Provide the (x, y) coordinate of the cell's center where the given text is located.  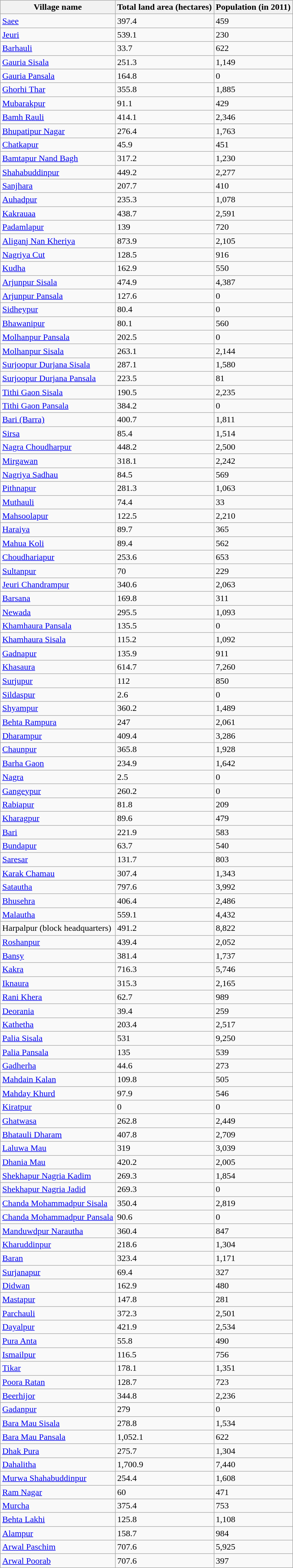
279 (164, 1409)
128.5 (164, 255)
372.3 (164, 1313)
Bari (Barra) (58, 420)
414.1 (164, 117)
1,700.9 (164, 1464)
223.5 (164, 378)
2,210 (253, 516)
2,105 (253, 241)
Chaunpur (58, 750)
797.6 (164, 887)
421.9 (164, 1327)
Mirgawan (58, 461)
169.8 (164, 598)
190.5 (164, 392)
Bhusehra (58, 901)
Auhadpur (58, 200)
1,642 (253, 763)
Jeuri Chandrampur (58, 584)
63.7 (164, 846)
2,061 (253, 722)
251.3 (164, 62)
Surjoopur Durjana Sisala (58, 364)
1,171 (253, 1258)
33 (253, 502)
Molhanpur Sisala (58, 351)
Rabiapur (58, 804)
33.7 (164, 48)
Sildaspur (58, 695)
420.2 (164, 1162)
583 (253, 832)
323.4 (164, 1258)
Gangeypur (58, 791)
Chanda Mohammadpur Sisala (58, 1203)
109.8 (164, 1080)
327 (253, 1272)
911 (253, 653)
Arjunpur Sisala (58, 282)
1,854 (253, 1176)
164.8 (164, 76)
1,149 (253, 62)
Mahsoolapur (58, 516)
Ghatwasa (58, 1121)
Shekhapur Nagria Jadid (58, 1189)
89.6 (164, 818)
45.9 (164, 144)
Gauria Sisala (58, 62)
89.4 (164, 543)
Mahday Khurd (58, 1093)
474.9 (164, 282)
480 (253, 1286)
Laluwa Mau (58, 1148)
1,078 (253, 200)
Aliganj Nan Kheriya (58, 241)
Bara Mau Sisala (58, 1423)
438.7 (164, 213)
360.2 (164, 708)
307.4 (164, 873)
319 (164, 1148)
84.5 (164, 475)
Deorania (58, 1011)
490 (253, 1341)
397 (253, 1561)
Palia Sisala (58, 1038)
1,514 (253, 433)
2,165 (253, 983)
Baran (58, 1258)
207.7 (164, 186)
Pura Anta (58, 1341)
Iknaura (58, 983)
2,235 (253, 392)
81 (253, 378)
122.5 (164, 516)
Behta Rampura (58, 722)
479 (253, 818)
539.1 (164, 35)
720 (253, 227)
Bundapur (58, 846)
276.4 (164, 131)
112 (164, 681)
1,737 (253, 956)
Saresar (58, 860)
400.7 (164, 420)
1,928 (253, 750)
311 (253, 598)
439.4 (164, 942)
125.8 (164, 1520)
Murcha (58, 1506)
97.9 (164, 1093)
Bamh Rauli (58, 117)
1,063 (253, 488)
Population (in 2011) (253, 7)
384.2 (164, 406)
39.4 (164, 1011)
2,005 (253, 1162)
89.7 (164, 530)
135 (164, 1052)
1,108 (253, 1520)
315.3 (164, 983)
127.6 (164, 296)
Mubarakpur (58, 103)
247 (164, 722)
Shahabuddinpur (58, 172)
569 (253, 475)
Karak Chamau (58, 873)
262.8 (164, 1121)
135.5 (164, 626)
409.4 (164, 736)
Didwan (58, 1286)
235.3 (164, 200)
275.7 (164, 1451)
295.5 (164, 612)
410 (253, 186)
2.6 (164, 695)
147.8 (164, 1300)
229 (253, 571)
4,432 (253, 915)
139 (164, 227)
281.3 (164, 488)
2,591 (253, 213)
1,885 (253, 90)
Total land area (hectares) (164, 7)
Dhak Pura (58, 1451)
Kharagpur (58, 818)
Harpalpur (block headquarters) (58, 928)
Barha Gaon (58, 763)
2,517 (253, 1024)
Chanda Mohammadpur Pansala (58, 1217)
3,992 (253, 887)
Satautha (58, 887)
2,144 (253, 351)
407.8 (164, 1135)
Surjoopur Durjana Pansala (58, 378)
Bhawanipur (58, 323)
Murwa Shahabuddinpur (58, 1478)
1,093 (253, 612)
406.4 (164, 901)
Nagriya Cut (58, 255)
1,230 (253, 158)
2,501 (253, 1313)
Kudha (58, 268)
1,811 (253, 420)
Manduwdpur Narautha (58, 1231)
2,819 (253, 1203)
560 (253, 323)
2,449 (253, 1121)
562 (253, 543)
Newada (58, 612)
Behta Lakhi (58, 1520)
1,489 (253, 708)
1,534 (253, 1423)
Tithi Gaon Pansala (58, 406)
Sanjhara (58, 186)
Tikar (58, 1368)
2.5 (164, 777)
491.2 (164, 928)
5,746 (253, 969)
2,277 (253, 172)
Barhauli (58, 48)
Padamlapur (58, 227)
74.4 (164, 502)
Khamhaura Sisala (58, 640)
Choudhariapur (58, 557)
81.8 (164, 804)
Gauria Pansala (58, 76)
259 (253, 1011)
365 (253, 530)
2,063 (253, 584)
449.2 (164, 172)
2,052 (253, 942)
873.9 (164, 241)
203.4 (164, 1024)
448.2 (164, 447)
397.4 (164, 21)
Alampur (58, 1533)
278.8 (164, 1423)
Surjanapur (58, 1272)
984 (253, 1533)
614.7 (164, 667)
273 (253, 1066)
847 (253, 1231)
260.2 (164, 791)
Bari (58, 832)
Sirsa (58, 433)
540 (253, 846)
471 (253, 1492)
Kharuddinpur (58, 1244)
Dhania Mau (58, 1162)
803 (253, 860)
916 (253, 255)
Sultanpur (58, 571)
128.7 (164, 1382)
80.1 (164, 323)
1,092 (253, 640)
546 (253, 1093)
723 (253, 1382)
Beerhijor (58, 1396)
451 (253, 144)
254.4 (164, 1478)
Ghorhi Thar (58, 90)
1,763 (253, 131)
9,250 (253, 1038)
850 (253, 681)
Khamhaura Pansala (58, 626)
Dharampur (58, 736)
158.7 (164, 1533)
Ram Nagar (58, 1492)
Bara Mau Pansala (58, 1437)
263.1 (164, 351)
Parchauli (58, 1313)
559.1 (164, 915)
Dayalpur (58, 1327)
653 (253, 557)
131.7 (164, 860)
1,580 (253, 364)
Shekhapur Nagria Kadim (58, 1176)
505 (253, 1080)
Malautha (58, 915)
Surjupur (58, 681)
7,260 (253, 667)
531 (164, 1038)
340.6 (164, 584)
Roshanpur (58, 942)
317.2 (164, 158)
218.6 (164, 1244)
3,286 (253, 736)
Palia Pansala (58, 1052)
Bamtapur Nand Bagh (58, 158)
Arwal Poorab (58, 1561)
989 (253, 997)
281 (253, 1300)
Gadnapur (58, 653)
550 (253, 268)
Dahalitha (58, 1464)
90.6 (164, 1217)
287.1 (164, 364)
Arjunpur Pansala (58, 296)
Bhupatipur Nagar (58, 131)
375.4 (164, 1506)
209 (253, 804)
Village name (58, 7)
2,500 (253, 447)
2,486 (253, 901)
5,925 (253, 1547)
318.1 (164, 461)
Khasaura (58, 667)
Sidheypur (58, 310)
44.6 (164, 1066)
Molhanpur Pansala (58, 337)
2,709 (253, 1135)
8,822 (253, 928)
365.8 (164, 750)
115.2 (164, 640)
Poora Ratan (58, 1382)
Haraiya (58, 530)
716.3 (164, 969)
234.9 (164, 763)
Mastapur (58, 1300)
62.7 (164, 997)
Gadherha (58, 1066)
80.4 (164, 310)
Ismailpur (58, 1355)
Rani Khera (58, 997)
539 (253, 1052)
355.8 (164, 90)
178.1 (164, 1368)
756 (253, 1355)
Shyampur (58, 708)
1,343 (253, 873)
202.5 (164, 337)
350.4 (164, 1203)
2,534 (253, 1327)
60 (164, 1492)
Kathetha (58, 1024)
91.1 (164, 103)
1,052.1 (164, 1437)
Mahdain Kalan (58, 1080)
Nagra Choudharpur (58, 447)
253.6 (164, 557)
Arwal Paschim (58, 1547)
Tithi Gaon Sisala (58, 392)
459 (253, 21)
Gadanpur (58, 1409)
2,346 (253, 117)
7,440 (253, 1464)
135.9 (164, 653)
Kiratpur (58, 1107)
360.4 (164, 1231)
4,387 (253, 282)
116.5 (164, 1355)
Nagra (58, 777)
70 (164, 571)
1,608 (253, 1478)
230 (253, 35)
344.8 (164, 1396)
1,351 (253, 1368)
Kakrauaa (58, 213)
2,242 (253, 461)
85.4 (164, 433)
Kakra (58, 969)
381.4 (164, 956)
Barsana (58, 598)
69.4 (164, 1272)
2,236 (253, 1396)
Bansy (58, 956)
Pithnapur (58, 488)
221.9 (164, 832)
Muthauli (58, 502)
Jeuri (58, 35)
Mahua Koli (58, 543)
3,039 (253, 1148)
Bhatauli Dharam (58, 1135)
Saee (58, 21)
753 (253, 1506)
429 (253, 103)
Nagriya Sadhau (58, 475)
Chatkapur (58, 144)
55.8 (164, 1341)
